Return (x, y) of the center of cell containing provided text 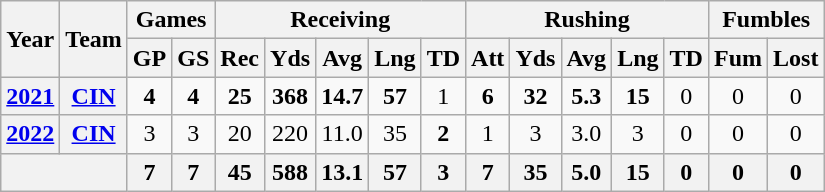
Team (94, 39)
14.7 (342, 96)
11.0 (342, 134)
13.1 (342, 172)
Rec (240, 58)
Rushing (588, 20)
Fumbles (766, 20)
Games (170, 20)
3.0 (586, 134)
220 (290, 134)
2021 (30, 96)
45 (240, 172)
6 (488, 96)
588 (290, 172)
5.3 (586, 96)
GS (194, 58)
GP (149, 58)
368 (290, 96)
Att (488, 58)
25 (240, 96)
5.0 (586, 172)
32 (536, 96)
2 (443, 134)
Lost (796, 58)
Fum (738, 58)
20 (240, 134)
Receiving (340, 20)
2022 (30, 134)
Year (30, 39)
